Provide the (x, y) coordinate of the cell's center where the given text is located.  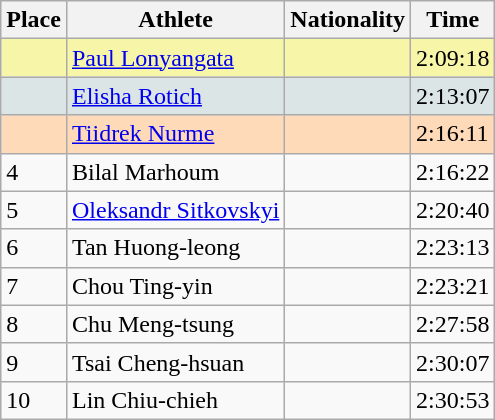
4 (34, 172)
6 (34, 248)
2:13:07 (453, 96)
7 (34, 286)
8 (34, 324)
2:23:21 (453, 286)
Athlete (175, 20)
2:16:11 (453, 134)
Tsai Cheng-hsuan (175, 362)
2:27:58 (453, 324)
10 (34, 400)
Nationality (348, 20)
5 (34, 210)
2:30:53 (453, 400)
Tan Huong-leong (175, 248)
2:30:07 (453, 362)
Oleksandr Sitkovskyi (175, 210)
Chou Ting-yin (175, 286)
Paul Lonyangata (175, 58)
Chu Meng-tsung (175, 324)
Bilal Marhoum (175, 172)
2:23:13 (453, 248)
Place (34, 20)
Tiidrek Nurme (175, 134)
Time (453, 20)
Elisha Rotich (175, 96)
2:20:40 (453, 210)
9 (34, 362)
2:09:18 (453, 58)
2:16:22 (453, 172)
Lin Chiu-chieh (175, 400)
